Identify which cell holds the provided text, then report its (X, Y) central coordinate. 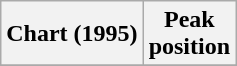
Peakposition (189, 34)
Chart (1995) (72, 34)
